Locate the cell with the specified text and output its (X, Y) center coordinate. 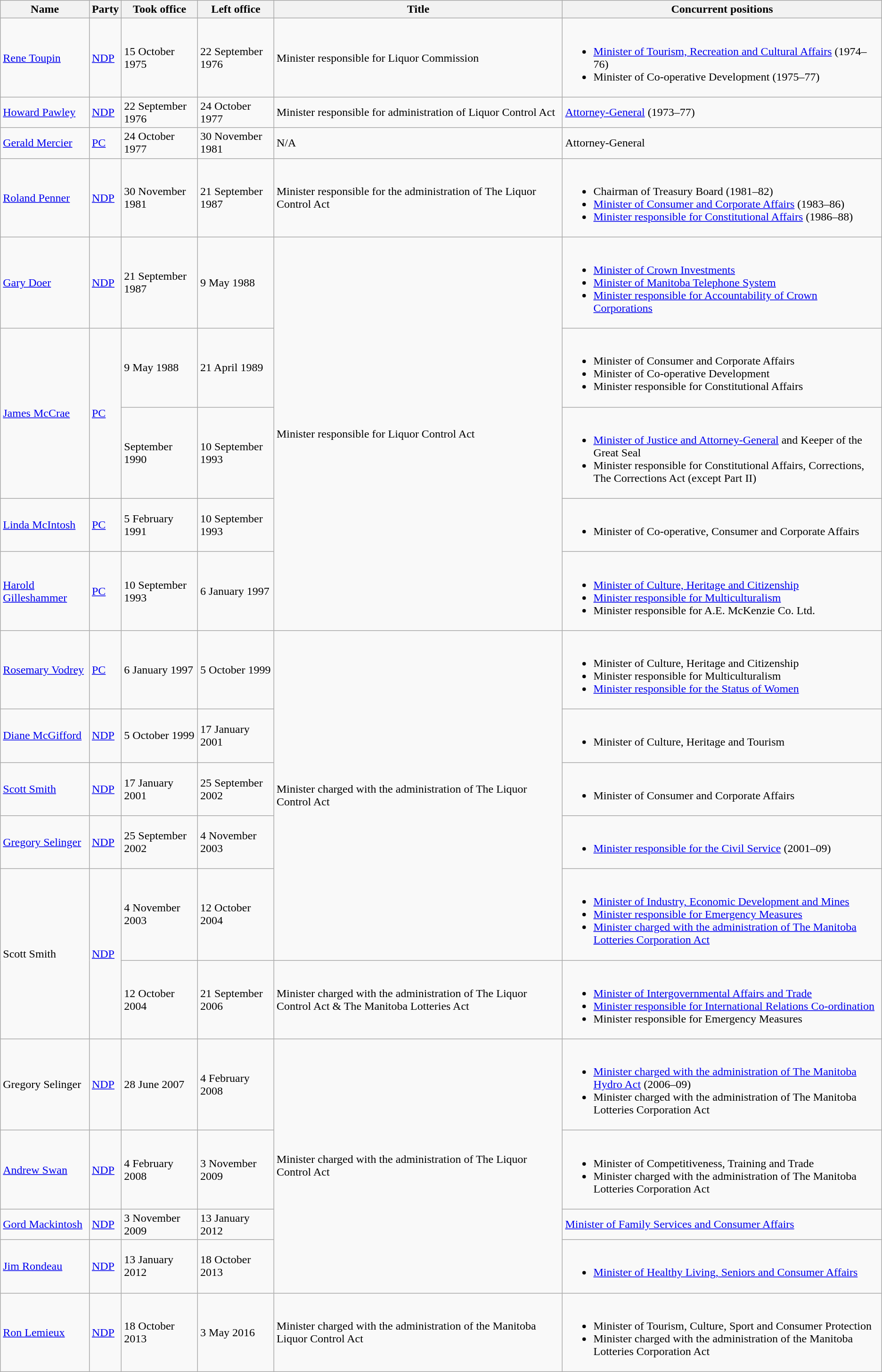
21 September 2006 (236, 999)
Attorney-General (722, 143)
Linda McIntosh (45, 525)
Andrew Swan (45, 1170)
Left office (236, 9)
Roland Penner (45, 198)
Minister responsible for the Civil Service (2001–09) (722, 842)
Minister of Consumer and Corporate Affairs (722, 788)
Rosemary Vodrey (45, 670)
Minister of Co-operative, Consumer and Corporate Affairs (722, 525)
Minister of Culture, Heritage and CitizenshipMinister responsible for MulticulturalismMinister responsible for A.E. McKenzie Co. Ltd. (722, 591)
Minister of Tourism, Recreation and Cultural Affairs (1974–76)Minister of Co-operative Development (1975–77) (722, 57)
Title (418, 9)
Name (45, 9)
Gary Doer (45, 283)
Minister of Culture, Heritage and Tourism (722, 736)
15 October 1975 (160, 57)
Diane McGifford (45, 736)
Minister of Consumer and Corporate AffairsMinister of Co-operative DevelopmentMinister responsible for Constitutional Affairs (722, 367)
Minister responsible for administration of Liquor Control Act (418, 112)
Attorney-General (1973–77) (722, 112)
Gerald Mercier (45, 143)
Minister of Tourism, Culture, Sport and Consumer ProtectionMinister charged with the administration of the Manitoba Lotteries Corporation Act (722, 1332)
Minister of Competitiveness, Training and TradeMinister charged with the administration of The Manitoba Lotteries Corporation Act (722, 1170)
Harold Gilleshammer (45, 591)
21 April 1989 (236, 367)
Minister charged with the administration of The Liquor Control Act & The Manitoba Lotteries Act (418, 999)
Took office (160, 9)
Minister of Crown InvestmentsMinister of Manitoba Telephone SystemMinister responsible for Accountability of Crown Corporations (722, 283)
Minister of Family Services and Consumer Affairs (722, 1225)
Minister charged with the administration of the Manitoba Liquor Control Act (418, 1332)
Chairman of Treasury Board (1981–82)Minister of Consumer and Corporate Affairs (1983–86)Minister responsible for Constitutional Affairs (1986–88) (722, 198)
Minister responsible for the administration of The Liquor Control Act (418, 198)
N/A (418, 143)
Minister of Culture, Heritage and CitizenshipMinister responsible for MulticulturalismMinister responsible for the Status of Women (722, 670)
5 February 1991 (160, 525)
September 1990 (160, 453)
Concurrent positions (722, 9)
Minister of Healthy Living, Seniors and Consumer Affairs (722, 1266)
Minister responsible for Liquor Commission (418, 57)
James McCrae (45, 414)
Howard Pawley (45, 112)
28 June 2007 (160, 1085)
Minister responsible for Liquor Control Act (418, 433)
Rene Toupin (45, 57)
Party (105, 9)
Ron Lemieux (45, 1332)
Jim Rondeau (45, 1266)
Gord Mackintosh (45, 1225)
3 May 2016 (236, 1332)
